Return the [X, Y] coordinate for the center point of the cell that contains the specified text.  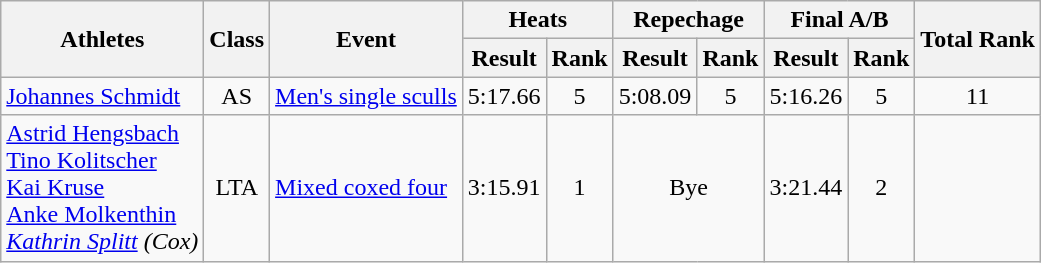
2 [882, 188]
Event [366, 39]
Men's single sculls [366, 96]
Total Rank [978, 39]
3:15.91 [504, 188]
3:21.44 [806, 188]
5:16.26 [806, 96]
Johannes Schmidt [102, 96]
Bye [688, 188]
1 [580, 188]
Mixed coxed four [366, 188]
Class [237, 39]
5:17.66 [504, 96]
11 [978, 96]
AS [237, 96]
Heats [538, 20]
Astrid HengsbachTino KolitscherKai KruseAnke MolkenthinKathrin Splitt (Cox) [102, 188]
Athletes [102, 39]
LTA [237, 188]
5:08.09 [655, 96]
Final A/B [840, 20]
Repechage [688, 20]
